Output the [X, Y] coordinate of the center of the cell containing the given text.  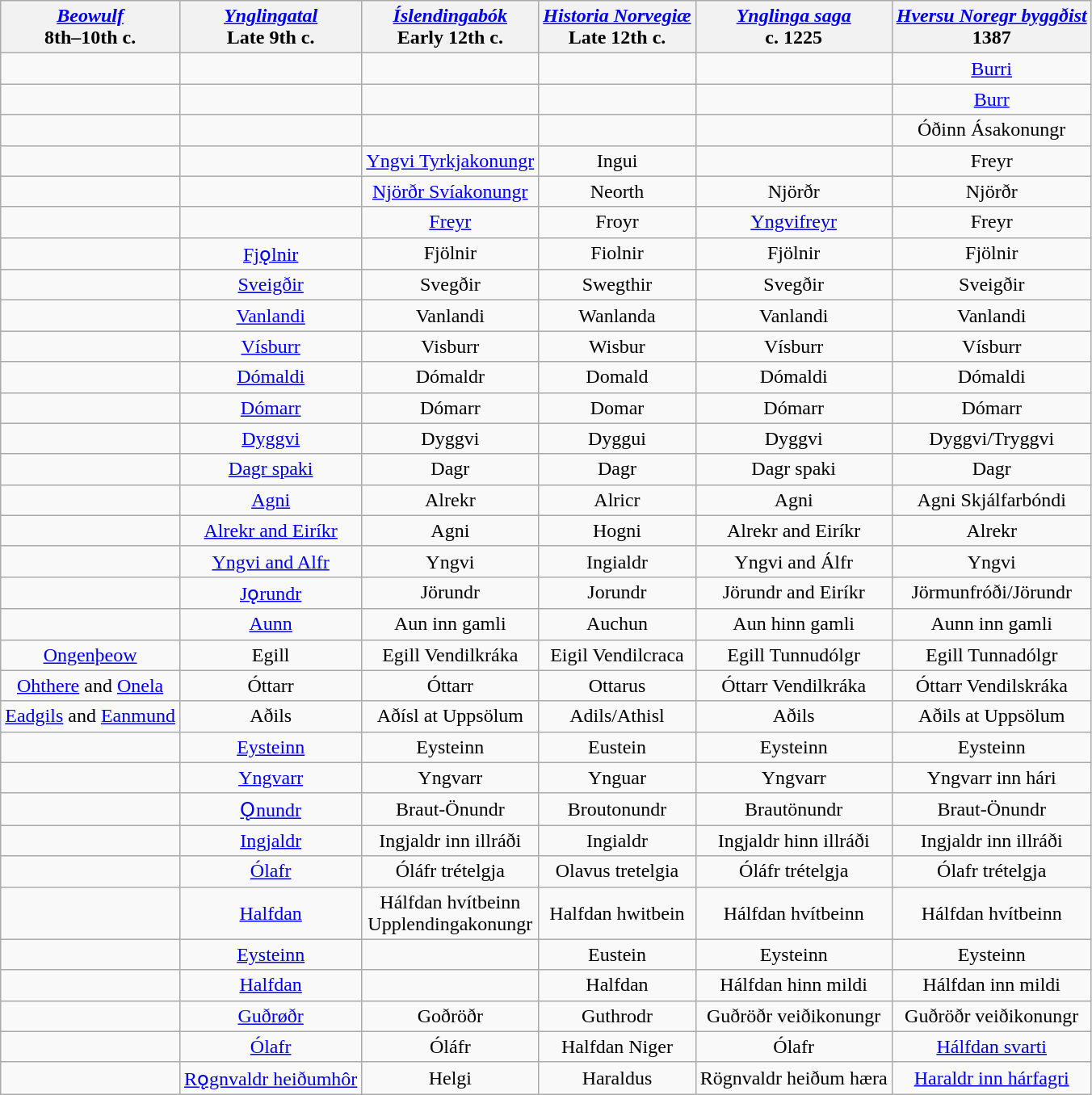
Hogni [617, 531]
Olavus tretelgia [617, 871]
Ólafr trételgja [992, 871]
Brautönundr [793, 809]
Froyr [617, 222]
ÍslendingabókEarly 12th c. [451, 27]
Wanlanda [617, 316]
Visburr [451, 346]
Ottarus [617, 686]
Hversu Noregr byggðist1387 [992, 27]
Haraldr inn hárfagri [992, 1078]
Fjǫlnir [270, 254]
Ongenþeow [90, 655]
Halfdan Niger [617, 1047]
Hálfdan svarti [992, 1047]
Aun inn gamli [451, 624]
Guðrøðr [270, 1016]
Jorundr [617, 593]
Goðröðr [451, 1016]
Aun hinn gamli [793, 624]
Halfdan hwitbein [617, 912]
Egill Tunnadólgr [992, 655]
Domald [617, 377]
Aunn inn gamli [992, 624]
Yngvi and Alfr [270, 561]
Hálfdan inn mildi [992, 985]
Ǫnundr [270, 809]
Eadgils and Eanmund [90, 716]
Historia NorvegiæLate 12th c. [617, 27]
Auchun [617, 624]
Yngvi and Álfr [793, 561]
Broutonundr [617, 809]
Hálfdan hinn mildi [793, 985]
Burr [992, 99]
Ingjaldr [270, 841]
Domar [617, 408]
Egill Vendilkráka [451, 655]
Eigil Vendilcraca [617, 655]
Haraldus [617, 1078]
Egill [270, 655]
Yngvifreyr [793, 222]
Ingui [617, 161]
Wisbur [617, 346]
Hálfdan hvítbeinnUpplendingakonungr [451, 912]
Swegthir [617, 285]
Agni Skjálfarbóndi [992, 500]
Jörmunfróði/Jörundr [992, 593]
Beowulf8th–10th c. [90, 27]
Jǫrundr [270, 593]
Aðísl at Uppsölum [451, 716]
Óttarr Vendilkráka [793, 686]
Adils/Athisl [617, 716]
Ynglinga sagac. 1225 [793, 27]
Yngvi Tyrkjakonungr [451, 161]
Rǫgnvaldr heiðumhôr [270, 1078]
Fiolnir [617, 254]
Egill Tunnudólgr [793, 655]
Jörundr and Eiríkr [793, 593]
Óðinn Ásakonungr [992, 130]
YnglingatalLate 9th c. [270, 27]
Alricr [617, 500]
Helgi [451, 1078]
Ynguar [617, 778]
Dyggvi/Tryggvi [992, 438]
Óláfr [451, 1047]
Burri [992, 69]
Ingjaldr hinn illráði [793, 841]
Guthrodr [617, 1016]
Ohthere and Onela [90, 686]
Njörðr Svíakonungr [451, 191]
Aunn [270, 624]
Aðils at Uppsölum [992, 716]
Dómaldr [451, 377]
Neorth [617, 191]
Dyggui [617, 438]
Yngvarr inn hári [992, 778]
Óttarr Vendilskráka [992, 686]
Jörundr [451, 593]
Rögnvaldr heiðum hæra [793, 1078]
